Find where the given text appears and provide that cell's center as (X, Y) coordinate. 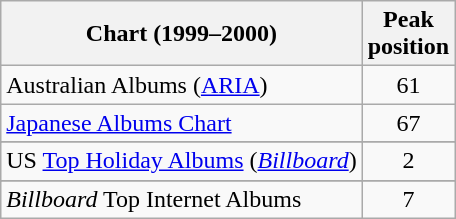
Chart (1999–2000) (182, 34)
7 (408, 199)
61 (408, 85)
2 (408, 161)
US Top Holiday Albums (Billboard) (182, 161)
Billboard Top Internet Albums (182, 199)
Japanese Albums Chart (182, 123)
67 (408, 123)
Australian Albums (ARIA) (182, 85)
Peakposition (408, 34)
